Find where the given text appears and provide that cell's center as (x, y) coordinate. 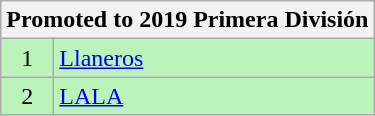
1 (28, 58)
Promoted to 2019 Primera División (188, 20)
LALA (214, 96)
2 (28, 96)
Llaneros (214, 58)
